Detect which cell encompasses the target text, then output its (x, y) center coordinate. 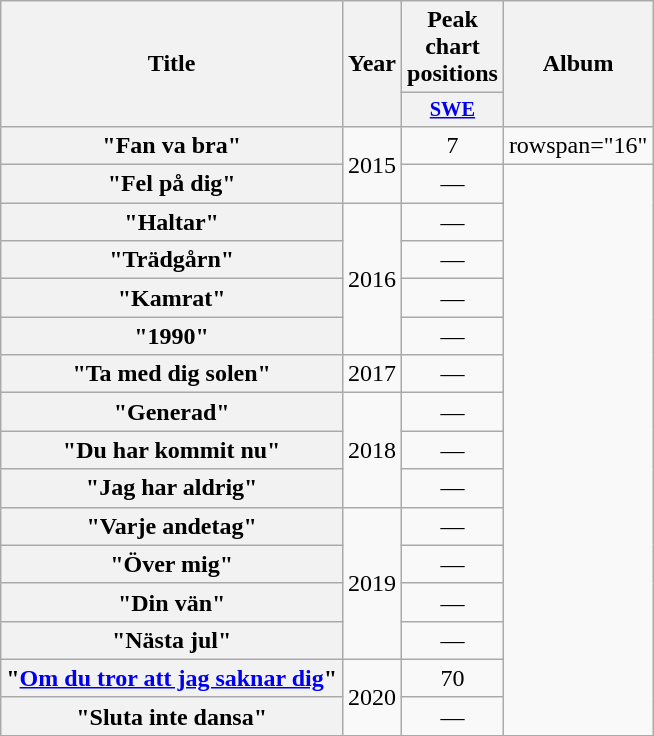
7 (453, 145)
2019 (372, 583)
"Fel på dig" (172, 184)
"Trädgårn" (172, 260)
2020 (372, 697)
"Om du tror att jag saknar dig" (172, 678)
2017 (372, 374)
Album (578, 64)
"Kamrat" (172, 298)
"Generad" (172, 412)
Peak chart positions (453, 47)
"Ta med dig solen" (172, 374)
"Över mig" (172, 564)
"Sluta inte dansa" (172, 716)
2016 (372, 279)
2018 (372, 450)
rowspan="16" (578, 145)
"Varje andetag" (172, 526)
Title (172, 64)
2015 (372, 164)
"Fan va bra" (172, 145)
"Du har kommit nu" (172, 450)
70 (453, 678)
"Haltar" (172, 222)
"1990" (172, 336)
SWE (453, 110)
"Jag har aldrig" (172, 488)
"Nästa jul" (172, 640)
Year (372, 64)
"Din vän" (172, 602)
